Pinpoint the cell where the given text exists, returning its [X, Y] midpoint coordinate. 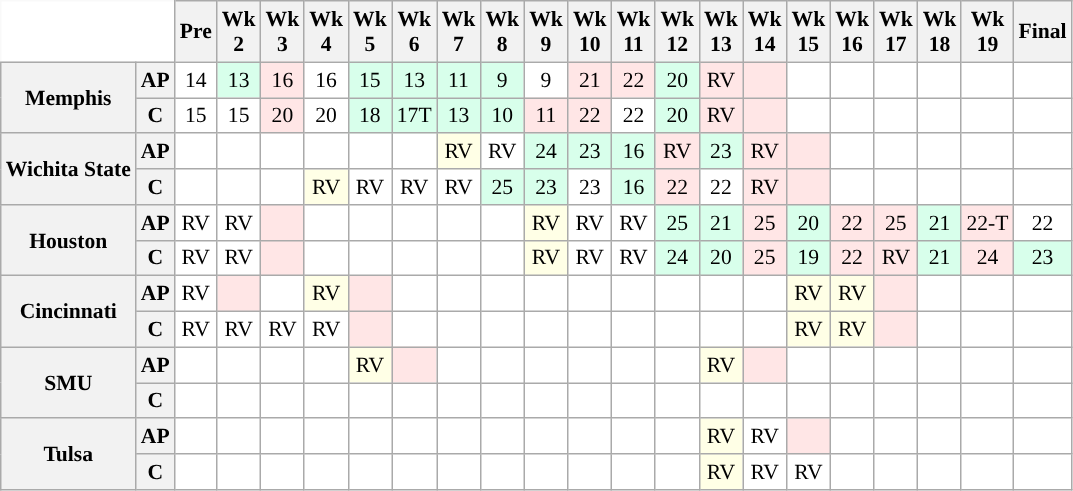
Wk19 [987, 32]
Wk13 [721, 32]
18 [370, 116]
14 [196, 80]
Wk8 [502, 32]
Wk10 [590, 32]
Tulsa [68, 454]
Wk12 [677, 32]
Houston [68, 240]
19 [809, 258]
Wk18 [940, 32]
Final [1043, 32]
Wk2 [239, 32]
17T [414, 116]
Wk5 [370, 32]
Wk16 [852, 32]
Cincinnati [68, 312]
Wk9 [546, 32]
Wk17 [896, 32]
Wk7 [459, 32]
Wk14 [765, 32]
Wk15 [809, 32]
22-T [987, 223]
Pre [196, 32]
Wk3 [283, 32]
10 [502, 116]
Wk4 [326, 32]
Wk11 [634, 32]
SMU [68, 382]
Memphis [68, 98]
Wichita State [68, 170]
Wk6 [414, 32]
